Provide the [X, Y] coordinate of the cell's center where the given text is located.  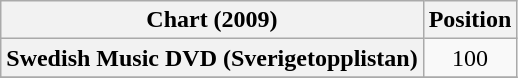
100 [470, 58]
Swedish Music DVD (Sverigetopplistan) [212, 58]
Position [470, 20]
Chart (2009) [212, 20]
